From the cell containing the given text, extract its center point as [X, Y] coordinate. 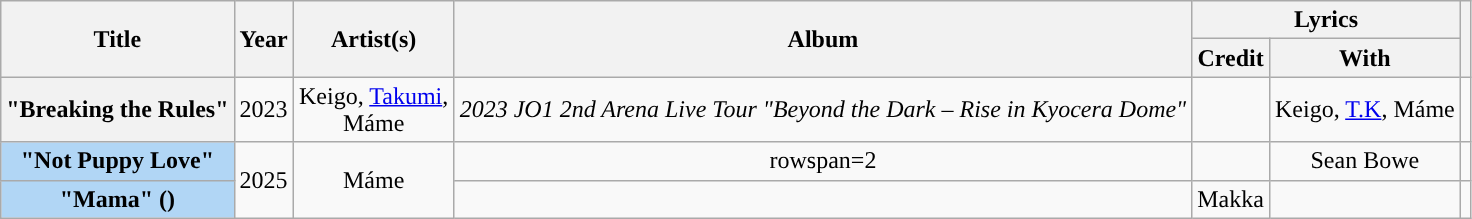
2025 [264, 180]
Album [823, 39]
"Not Puppy Love" [118, 161]
Lyrics [1326, 20]
Sean Bowe [1364, 161]
Máme [374, 180]
"Breaking the Rules" [118, 110]
"Mama" () [118, 199]
Title [118, 39]
Artist(s) [374, 39]
2023 [264, 110]
Keigo, Takumi, Máme [374, 110]
Year [264, 39]
rowspan=2 [823, 161]
Keigo, T.K, Máme [1364, 110]
2023 JO1 2nd Arena Live Tour "Beyond the Dark – Rise in Kyocera Dome" [823, 110]
Makka [1231, 199]
With [1364, 58]
Credit [1231, 58]
